Identify which cell holds the provided text, then report its (X, Y) central coordinate. 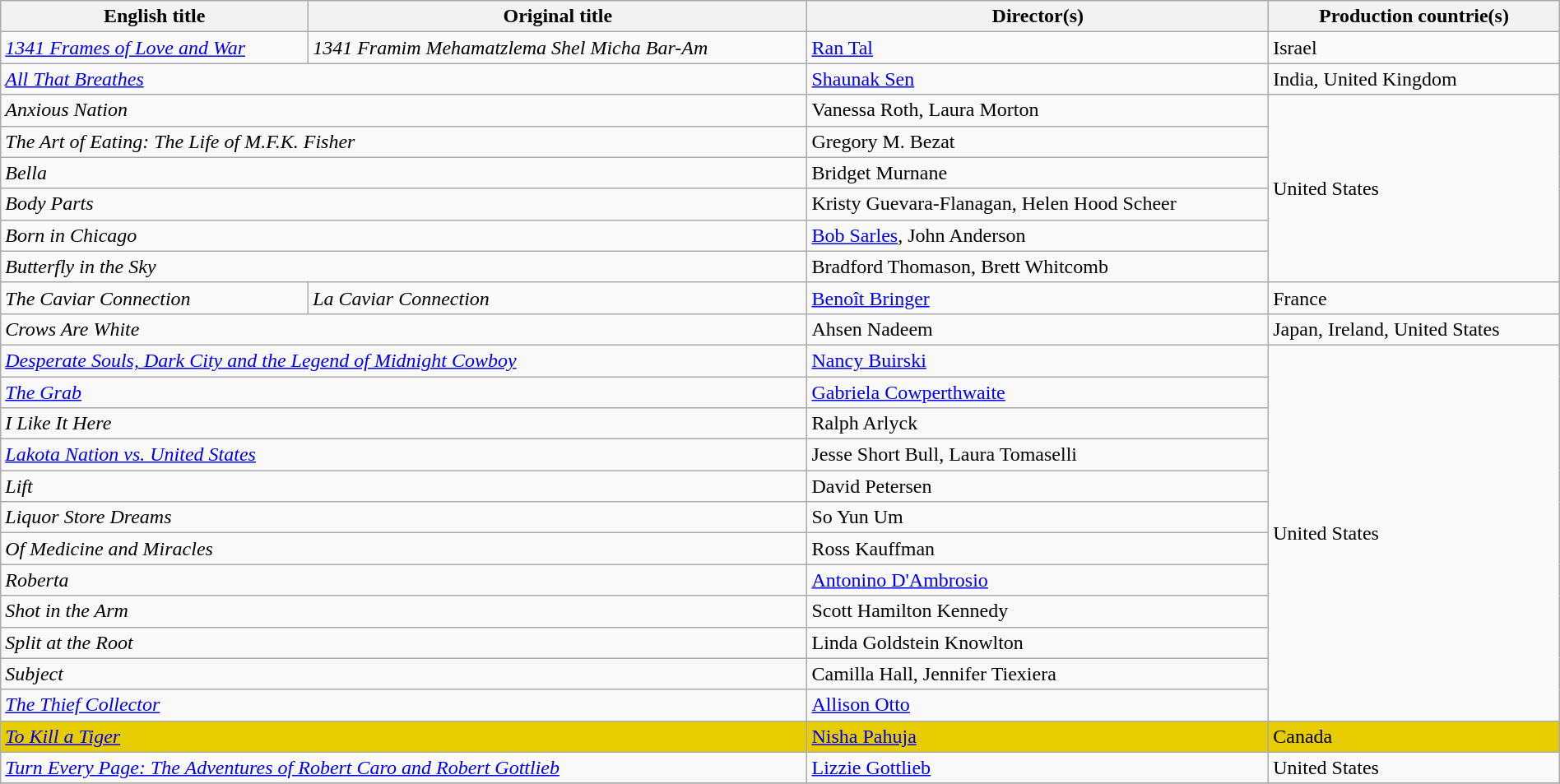
Roberta (404, 580)
Director(s) (1038, 16)
Lakota Nation vs. United States (404, 455)
Vanessa Roth, Laura Morton (1038, 110)
Lizzie Gottlieb (1038, 768)
Body Parts (404, 204)
Lift (404, 486)
Camilla Hall, Jennifer Tiexiera (1038, 674)
Jesse Short Bull, Laura Tomaselli (1038, 455)
Canada (1414, 736)
Desperate Souls, Dark City and the Legend of Midnight Cowboy (404, 360)
La Caviar Connection (558, 298)
To Kill a Tiger (404, 736)
Turn Every Page: The Adventures of Robert Caro and Robert Gottlieb (404, 768)
1341 Frames of Love and War (155, 48)
The Caviar Connection (155, 298)
Japan, Ireland, United States (1414, 329)
Production countrie(s) (1414, 16)
So Yun Um (1038, 517)
Bella (404, 173)
The Art of Eating: The Life of M.F.K. Fisher (404, 141)
Nisha Pahuja (1038, 736)
Butterfly in the Sky (404, 267)
Scott Hamilton Kennedy (1038, 611)
I Like It Here (404, 424)
France (1414, 298)
Gregory M. Bezat (1038, 141)
Anxious Nation (404, 110)
Crows Are White (404, 329)
Ran Tal (1038, 48)
Ahsen Nadeem (1038, 329)
1341 Framim Mehamatzlema Shel Micha Bar-Am (558, 48)
Liquor Store Dreams (404, 517)
Linda Goldstein Knowlton (1038, 643)
Nancy Buirski (1038, 360)
The Grab (404, 392)
All That Breathes (404, 79)
Bradford Thomason, Brett Whitcomb (1038, 267)
Bridget Murnane (1038, 173)
Kristy Guevara-Flanagan, Helen Hood Scheer (1038, 204)
English title (155, 16)
Shot in the Arm (404, 611)
Of Medicine and Miracles (404, 549)
Bob Sarles, John Anderson (1038, 235)
The Thief Collector (404, 705)
Allison Otto (1038, 705)
Split at the Root (404, 643)
Subject (404, 674)
Antonino D'Ambrosio (1038, 580)
Original title (558, 16)
Born in Chicago (404, 235)
David Petersen (1038, 486)
Gabriela Cowperthwaite (1038, 392)
Israel (1414, 48)
Ross Kauffman (1038, 549)
Benoît Bringer (1038, 298)
Shaunak Sen (1038, 79)
Ralph Arlyck (1038, 424)
India, United Kingdom (1414, 79)
